Locate the cell with the specified text and output its (X, Y) center coordinate. 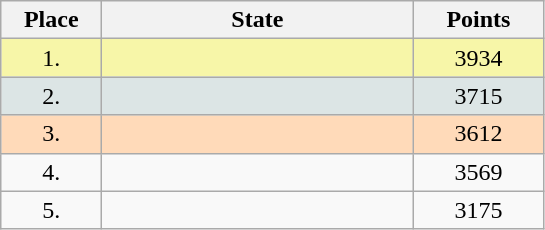
2. (52, 96)
3715 (478, 96)
Place (52, 20)
3569 (478, 172)
3. (52, 134)
3612 (478, 134)
Points (478, 20)
1. (52, 58)
3934 (478, 58)
State (258, 20)
5. (52, 210)
4. (52, 172)
3175 (478, 210)
